Output the (x, y) coordinate of the center of the cell containing the given text.  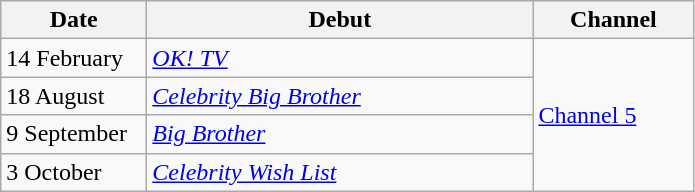
OK! TV (340, 58)
Channel 5 (614, 115)
14 February (74, 58)
18 August (74, 96)
3 October (74, 172)
9 September (74, 134)
Debut (340, 20)
Date (74, 20)
Celebrity Wish List (340, 172)
Celebrity Big Brother (340, 96)
Channel (614, 20)
Big Brother (340, 134)
